Capture the cell that displays the provided text and extract its (X, Y) central coordinate. 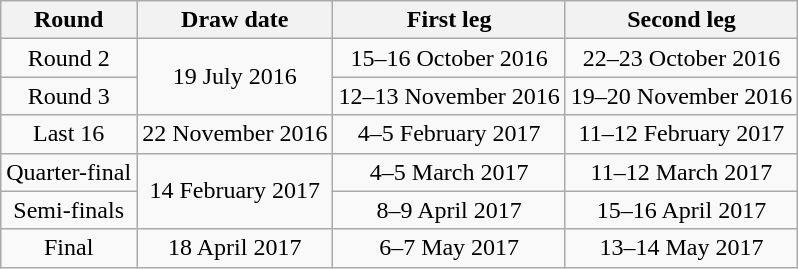
14 February 2017 (235, 191)
Last 16 (69, 134)
Quarter-final (69, 172)
11–12 February 2017 (681, 134)
Final (69, 248)
Draw date (235, 20)
19–20 November 2016 (681, 96)
18 April 2017 (235, 248)
22–23 October 2016 (681, 58)
13–14 May 2017 (681, 248)
22 November 2016 (235, 134)
19 July 2016 (235, 77)
Round 2 (69, 58)
Round (69, 20)
Semi-finals (69, 210)
15–16 October 2016 (449, 58)
11–12 March 2017 (681, 172)
4–5 February 2017 (449, 134)
Round 3 (69, 96)
6–7 May 2017 (449, 248)
First leg (449, 20)
Second leg (681, 20)
8–9 April 2017 (449, 210)
4–5 March 2017 (449, 172)
15–16 April 2017 (681, 210)
12–13 November 2016 (449, 96)
